From the cell containing the given text, extract its center point as [x, y] coordinate. 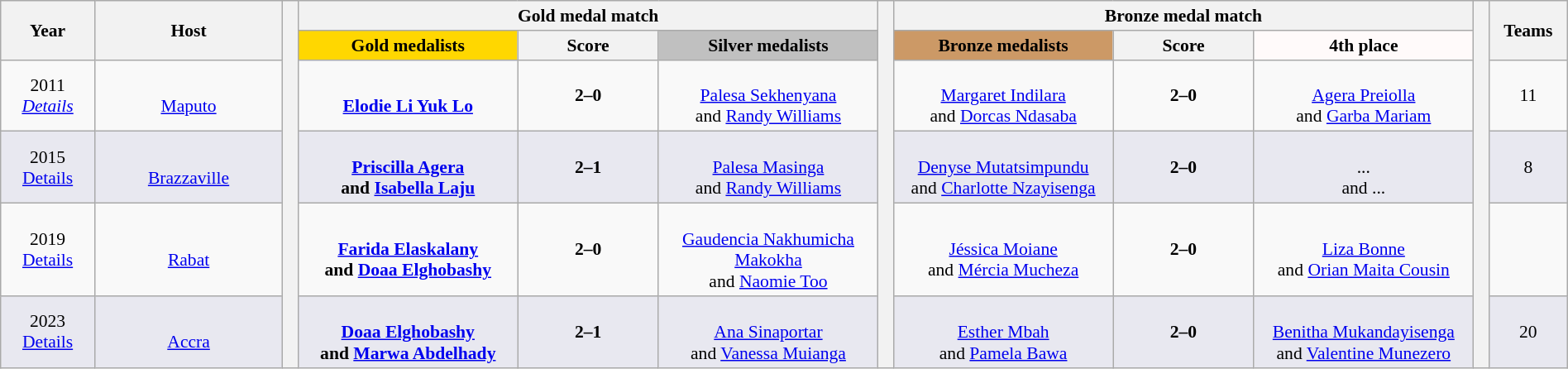
Maputo [189, 96]
...and ... [1363, 167]
Bronze medal match [1184, 16]
Brazzaville [189, 167]
11 [1528, 96]
Ana Sinaportarand Vanessa Muianga [767, 333]
Palesa Masingaand Randy Williams [767, 167]
Priscilla Ageraand Isabella Laju [409, 167]
Year [48, 30]
4th place [1363, 46]
Jéssica Moianeand Mércia Mucheza [1004, 250]
Accra [189, 333]
Gold medalists [409, 46]
Farida Elaskalanyand Doaa Elghobashy [409, 250]
2015Details [48, 167]
Benitha Mukandayisengaand Valentine Munezero [1363, 333]
Silver medalists [767, 46]
Gaudencia Nakhumicha Makokhaand Naomie Too [767, 250]
Denyse Mutatsimpunduand Charlotte Nzayisenga [1004, 167]
2023Details [48, 333]
Doaa Elghobashyand Marwa Abdelhady [409, 333]
Gold medal match [589, 16]
Elodie Li Yuk Lo [409, 96]
Palesa Sekhenyanaand Randy Williams [767, 96]
Liza Bonneand Orian Maita Cousin [1363, 250]
Host [189, 30]
Rabat [189, 250]
Esther Mbahand Pamela Bawa [1004, 333]
8 [1528, 167]
Margaret Indilaraand Dorcas Ndasaba [1004, 96]
Agera Preiollaand Garba Mariam [1363, 96]
2019Details [48, 250]
Teams [1528, 30]
Bronze medalists [1004, 46]
2011Details [48, 96]
20 [1528, 333]
